Return [x, y] of the center of cell containing provided text 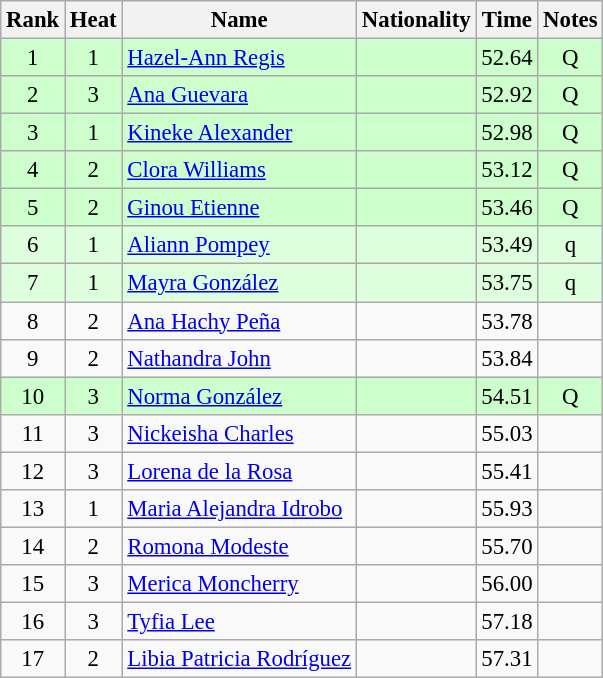
Nationality [416, 20]
52.64 [507, 58]
55.70 [507, 546]
4 [33, 170]
Notes [570, 20]
Mayra González [240, 283]
54.51 [507, 396]
Aliann Pompey [240, 245]
57.31 [507, 659]
57.18 [507, 621]
8 [33, 321]
Ana Guevara [240, 95]
53.84 [507, 358]
56.00 [507, 584]
55.41 [507, 471]
Ginou Etienne [240, 208]
55.93 [507, 509]
Name [240, 20]
53.46 [507, 208]
5 [33, 208]
7 [33, 283]
15 [33, 584]
12 [33, 471]
53.78 [507, 321]
Romona Modeste [240, 546]
13 [33, 509]
Libia Patricia Rodríguez [240, 659]
Ana Hachy Peña [240, 321]
Heat [94, 20]
Nathandra John [240, 358]
Merica Moncherry [240, 584]
Maria Alejandra Idrobo [240, 509]
9 [33, 358]
17 [33, 659]
Tyfia Lee [240, 621]
Norma González [240, 396]
Nickeisha Charles [240, 433]
Lorena de la Rosa [240, 471]
6 [33, 245]
53.49 [507, 245]
Clora Williams [240, 170]
Hazel-Ann Regis [240, 58]
14 [33, 546]
55.03 [507, 433]
Time [507, 20]
Rank [33, 20]
52.92 [507, 95]
52.98 [507, 133]
10 [33, 396]
53.12 [507, 170]
16 [33, 621]
53.75 [507, 283]
Kineke Alexander [240, 133]
11 [33, 433]
